Locate the cell with the specified text and output its (X, Y) center coordinate. 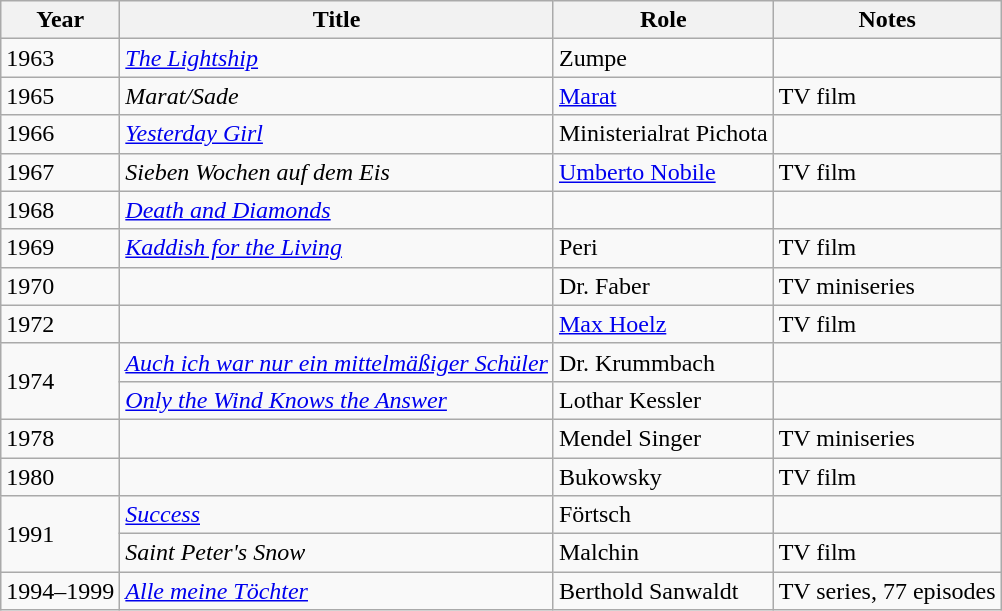
Mendel Singer (663, 438)
1980 (60, 477)
Malchin (663, 553)
Bukowsky (663, 477)
1965 (60, 96)
Saint Peter's Snow (337, 553)
Auch ich war nur ein mittelmäßiger Schüler (337, 362)
Title (337, 20)
Year (60, 20)
1974 (60, 381)
Sieben Wochen auf dem Eis (337, 172)
TV series, 77 episodes (887, 591)
Umberto Nobile (663, 172)
1970 (60, 286)
Role (663, 20)
Death and Diamonds (337, 210)
Alle meine Töchter (337, 591)
Marat (663, 96)
Dr. Faber (663, 286)
Success (337, 515)
1994–1999 (60, 591)
1978 (60, 438)
1966 (60, 134)
Lothar Kessler (663, 400)
Dr. Krummbach (663, 362)
Zumpe (663, 58)
1968 (60, 210)
Berthold Sanwaldt (663, 591)
1967 (60, 172)
Yesterday Girl (337, 134)
Only the Wind Knows the Answer (337, 400)
Förtsch (663, 515)
1972 (60, 324)
Peri (663, 248)
Kaddish for the Living (337, 248)
The Lightship (337, 58)
Max Hoelz (663, 324)
Marat/Sade (337, 96)
1991 (60, 534)
1969 (60, 248)
Ministerialrat Pichota (663, 134)
Notes (887, 20)
1963 (60, 58)
